From the cell containing the given text, extract its center point as [x, y] coordinate. 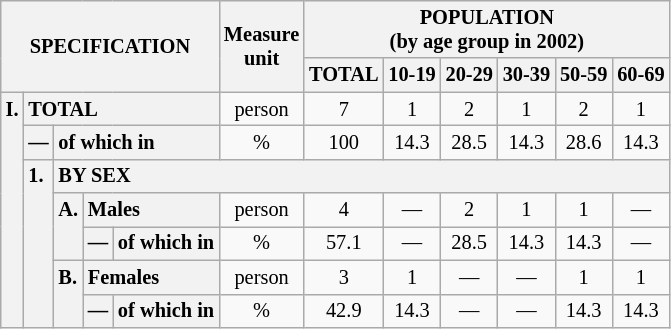
Females [151, 277]
20-29 [470, 75]
100 [344, 142]
1. [38, 243]
28.6 [584, 142]
10-19 [412, 75]
A. [68, 226]
B. [68, 294]
POPULATION (by age group in 2002) [486, 29]
Males [151, 210]
4 [344, 210]
SPECIFICATION [110, 46]
BY SEX [362, 176]
I. [12, 210]
57.1 [344, 243]
3 [344, 277]
42.9 [344, 311]
7 [344, 109]
30-39 [526, 75]
Measure unit [262, 46]
60-69 [640, 75]
50-59 [584, 75]
